Extract the (x, y) coordinate from the center of the cell holding the provided text.  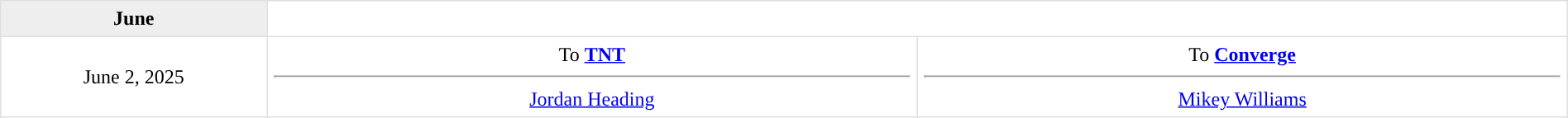
June (134, 19)
To ConvergeMikey Williams (1242, 77)
To TNTJordan Heading (592, 77)
June 2, 2025 (134, 77)
